Capture the cell that displays the provided text and extract its [X, Y] central coordinate. 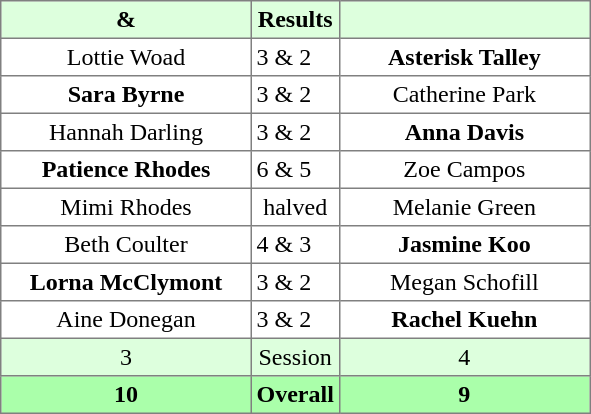
4 & 3 [295, 245]
Beth Coulter [126, 245]
Aine Donegan [126, 320]
Asterisk Talley [464, 57]
Hannah Darling [126, 132]
halved [295, 207]
Jasmine Koo [464, 245]
3 [126, 357]
Mimi Rhodes [126, 207]
Lottie Woad [126, 57]
Lorna McClymont [126, 282]
Session [295, 357]
6 & 5 [295, 170]
Patience Rhodes [126, 170]
Sara Byrne [126, 95]
Melanie Green [464, 207]
Rachel Kuehn [464, 320]
9 [464, 395]
Overall [295, 395]
Catherine Park [464, 95]
Results [295, 20]
Anna Davis [464, 132]
10 [126, 395]
Megan Schofill [464, 282]
4 [464, 357]
& [126, 20]
Zoe Campos [464, 170]
